Output the (x, y) coordinate of the center of the cell containing the given text.  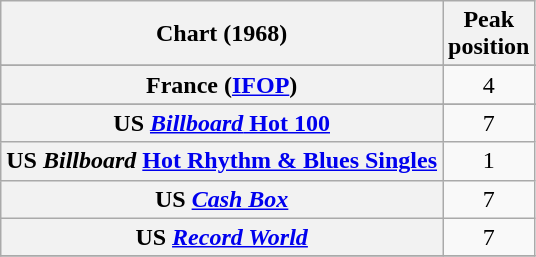
1 (489, 161)
Chart (1968) (222, 34)
US Billboard Hot Rhythm & Blues Singles (222, 161)
4 (489, 85)
US Cash Box (222, 199)
Peakposition (489, 34)
US Billboard Hot 100 (222, 123)
France (IFOP) (222, 85)
US Record World (222, 237)
